Return the [X, Y] coordinate for the center point of the cell that contains the specified text.  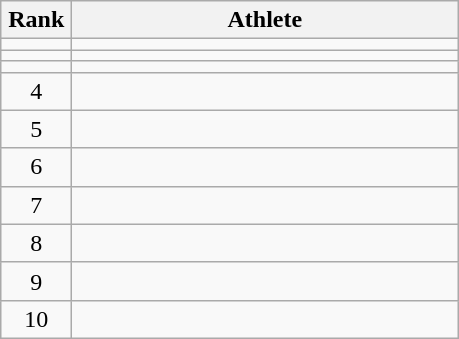
7 [36, 205]
6 [36, 167]
5 [36, 129]
Athlete [265, 20]
8 [36, 243]
10 [36, 319]
9 [36, 281]
4 [36, 91]
Rank [36, 20]
